Extract the [x, y] coordinate from the center of the cell holding the provided text.  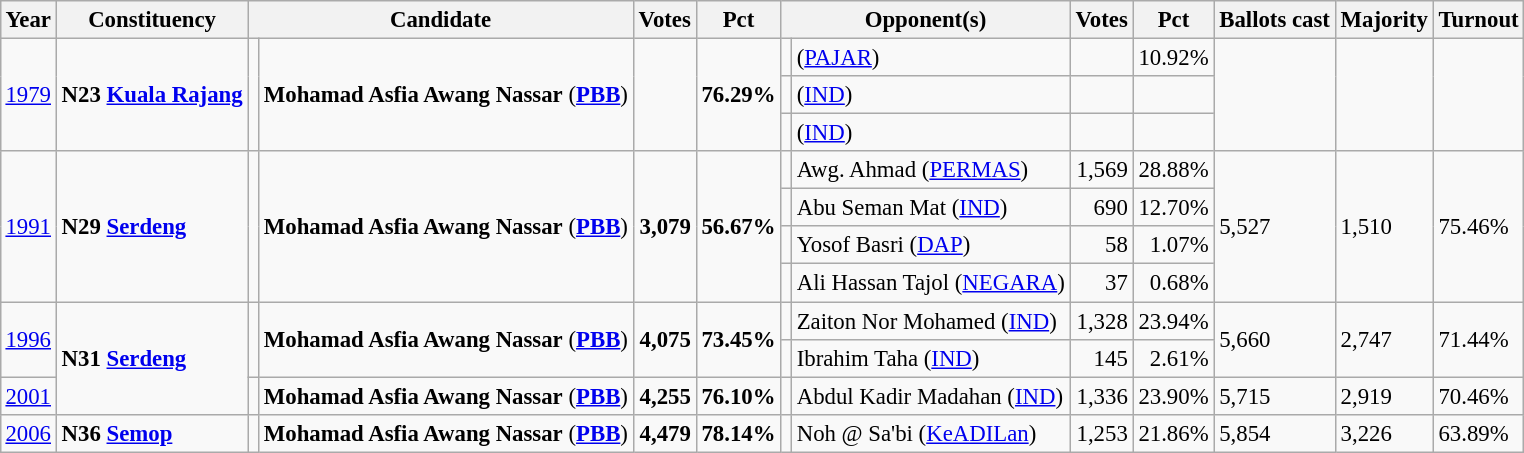
Abdul Kadir Madahan (IND) [930, 396]
2001 [28, 396]
3,226 [1384, 433]
1979 [28, 94]
Ibrahim Taha (IND) [930, 358]
10.92% [1174, 57]
3,079 [664, 226]
Turnout [1478, 20]
23.90% [1174, 396]
5,660 [1274, 340]
37 [1102, 283]
21.86% [1174, 433]
2006 [28, 433]
N31 Serdeng [152, 358]
N29 Serdeng [152, 226]
76.29% [738, 94]
1,253 [1102, 433]
Ballots cast [1274, 20]
70.46% [1478, 396]
63.89% [1478, 433]
2.61% [1174, 358]
1,510 [1384, 226]
2,919 [1384, 396]
1,569 [1102, 170]
56.67% [738, 226]
N23 Kuala Rajang [152, 94]
73.45% [738, 340]
4,075 [664, 340]
Constituency [152, 20]
N36 Semop [152, 433]
1.07% [1174, 245]
Yosof Basri (DAP) [930, 245]
1,328 [1102, 321]
Candidate [440, 20]
1996 [28, 340]
Zaiton Nor Mohamed (IND) [930, 321]
5,527 [1274, 226]
2,747 [1384, 340]
76.10% [738, 396]
5,715 [1274, 396]
5,854 [1274, 433]
145 [1102, 358]
Ali Hassan Tajol (NEGARA) [930, 283]
12.70% [1174, 208]
Awg. Ahmad (PERMAS) [930, 170]
0.68% [1174, 283]
Opponent(s) [926, 20]
Year [28, 20]
28.88% [1174, 170]
23.94% [1174, 321]
4,479 [664, 433]
58 [1102, 245]
78.14% [738, 433]
71.44% [1478, 340]
1,336 [1102, 396]
Abu Seman Mat (IND) [930, 208]
Majority [1384, 20]
4,255 [664, 396]
(PAJAR) [930, 57]
690 [1102, 208]
Noh @ Sa'bi (KeADILan) [930, 433]
1991 [28, 226]
75.46% [1478, 226]
